For the text-containing cell, return its midpoint in (X, Y) coordinate format. 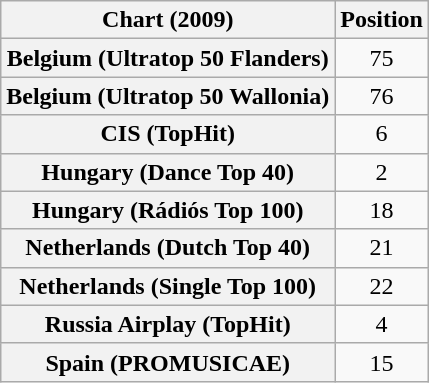
CIS (TopHit) (168, 134)
Netherlands (Single Top 100) (168, 286)
21 (382, 248)
Russia Airplay (TopHit) (168, 324)
2 (382, 172)
18 (382, 210)
Belgium (Ultratop 50 Wallonia) (168, 96)
Position (382, 20)
Spain (PROMUSICAE) (168, 362)
Chart (2009) (168, 20)
76 (382, 96)
6 (382, 134)
75 (382, 58)
Hungary (Dance Top 40) (168, 172)
22 (382, 286)
4 (382, 324)
Hungary (Rádiós Top 100) (168, 210)
Belgium (Ultratop 50 Flanders) (168, 58)
Netherlands (Dutch Top 40) (168, 248)
15 (382, 362)
